Pinpoint the cell where the given text exists, returning its (x, y) midpoint coordinate. 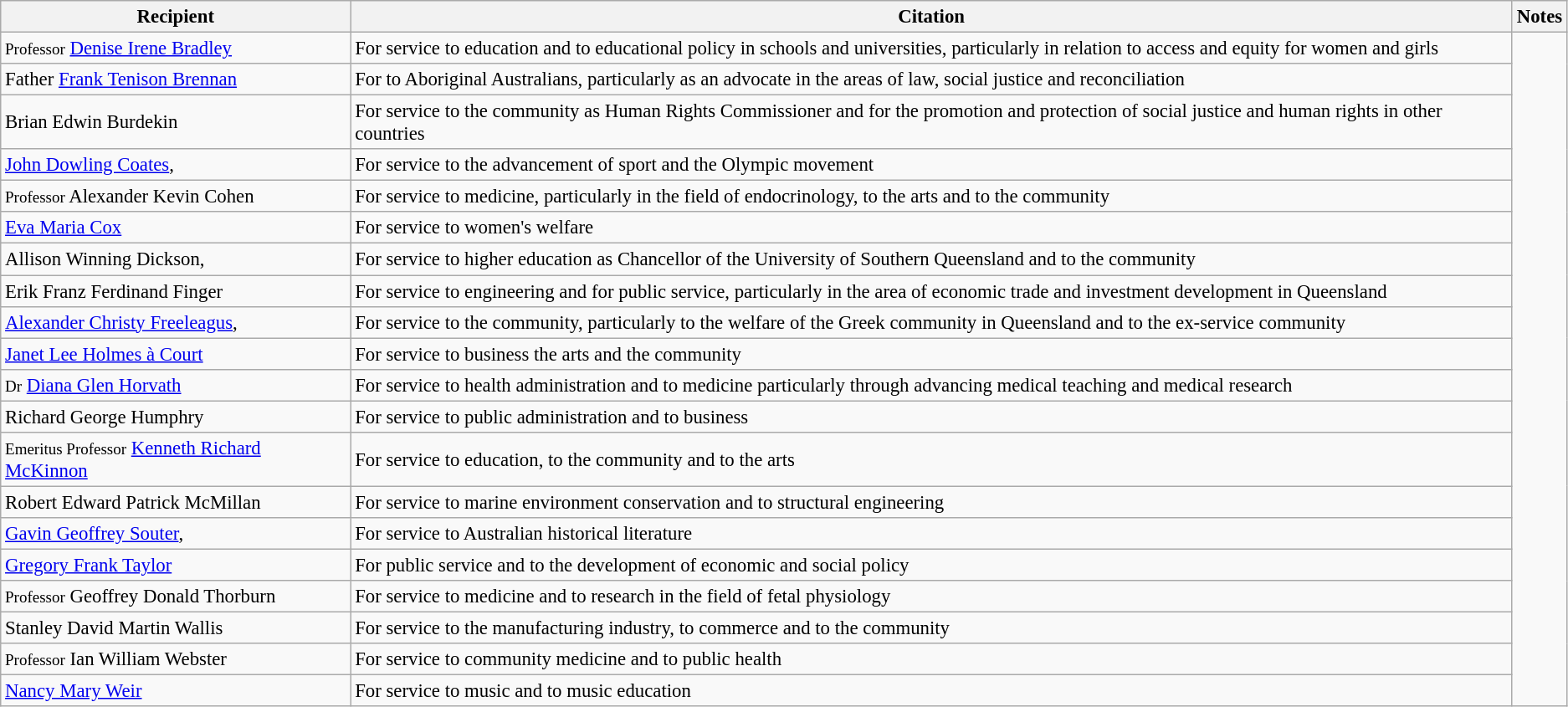
For service to business the arts and the community (932, 354)
Erik Franz Ferdinand Finger (176, 291)
For service to engineering and for public service, particularly in the area of economic trade and investment development in Queensland (932, 291)
Allison Winning Dickson, (176, 259)
For to Aboriginal Australians, particularly as an advocate in the areas of law, social justice and reconciliation (932, 79)
For service to medicine, particularly in the field of endocrinology, to the arts and to the community (932, 197)
For service to medicine and to research in the field of fetal physiology (932, 597)
Janet Lee Holmes à Court (176, 354)
Nancy Mary Weir (176, 691)
Robert Edward Patrick McMillan (176, 502)
Gregory Frank Taylor (176, 565)
For service to marine environment conservation and to structural engineering (932, 502)
For service to Australian historical literature (932, 534)
For service to higher education as Chancellor of the University of Southern Queensland and to the community (932, 259)
Notes (1540, 17)
Professor Alexander Kevin Cohen (176, 197)
For service to the advancement of sport and the Olympic movement (932, 165)
For service to education and to educational policy in schools and universities, particularly in relation to access and equity for women and girls (932, 49)
Citation (932, 17)
Gavin Geoffrey Souter, (176, 534)
Professor Geoffrey Donald Thorburn (176, 597)
Stanley David Martin Wallis (176, 628)
John Dowling Coates, (176, 165)
Father Frank Tenison Brennan (176, 79)
For service to women's welfare (932, 228)
Eva Maria Cox (176, 228)
Emeritus Professor Kenneth Richard McKinnon (176, 460)
Dr Diana Glen Horvath (176, 385)
Recipient (176, 17)
For service to public administration and to business (932, 417)
Professor Denise Irene Bradley (176, 49)
For public service and to the development of economic and social policy (932, 565)
Brian Edwin Burdekin (176, 122)
For service to the community, particularly to the welfare of the Greek community in Queensland and to the ex-service community (932, 322)
For service to music and to music education (932, 691)
Richard George Humphry (176, 417)
Professor Ian William Webster (176, 659)
For service to the manufacturing industry, to commerce and to the community (932, 628)
For service to health administration and to medicine particularly through advancing medical teaching and medical research (932, 385)
For service to the community as Human Rights Commissioner and for the promotion and protection of social justice and human rights in other countries (932, 122)
Alexander Christy Freeleagus, (176, 322)
For service to community medicine and to public health (932, 659)
For service to education, to the community and to the arts (932, 460)
